Return the [X, Y] coordinate for the center point of the cell that contains the specified text.  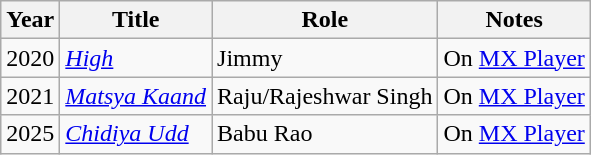
Notes [514, 20]
Chidiya Udd [136, 134]
Jimmy [325, 58]
2025 [30, 134]
2020 [30, 58]
Babu Rao [325, 134]
Raju/Rajeshwar Singh [325, 96]
Title [136, 20]
Year [30, 20]
2021 [30, 96]
Matsya Kaand [136, 96]
Role [325, 20]
High [136, 58]
